Extract the [X, Y] coordinate from the center of the cell holding the provided text.  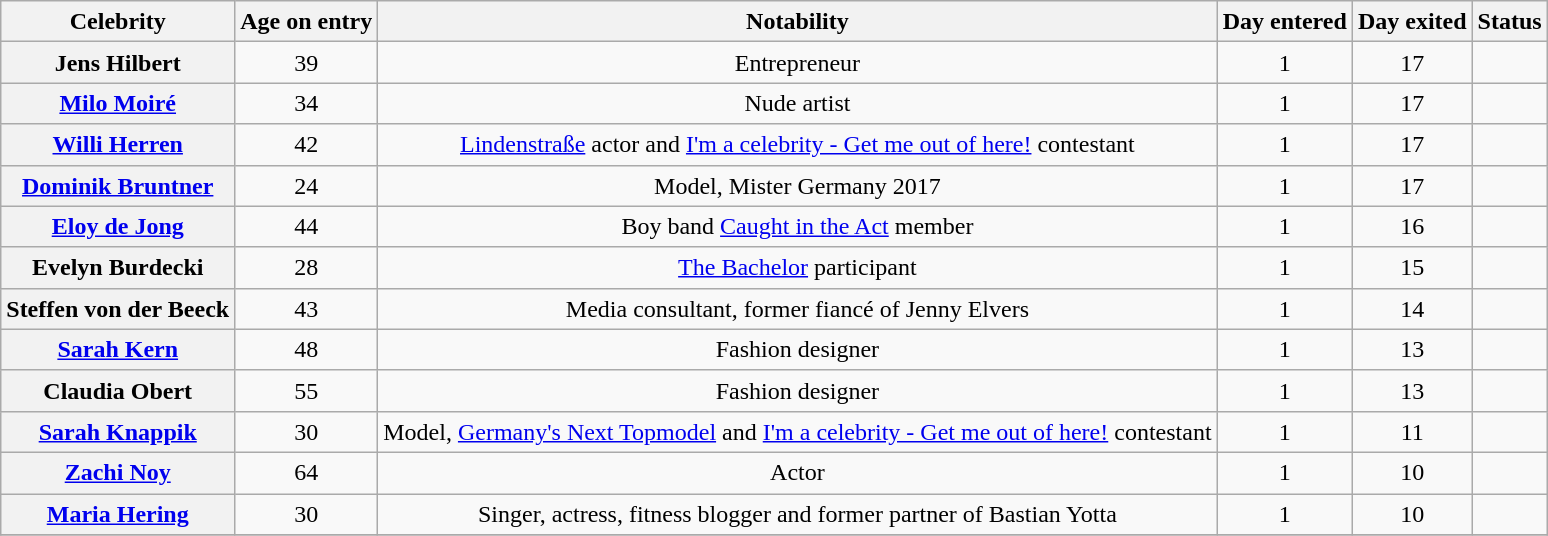
48 [306, 350]
Age on entry [306, 22]
Dominik Bruntner [118, 186]
Entrepreneur [798, 62]
64 [306, 472]
Model, Germany's Next Topmodel and I'm a celebrity - Get me out of here! contestant [798, 432]
The Bachelor participant [798, 268]
Status [1510, 22]
Steffen von der Beeck [118, 308]
Media consultant, former fiancé of Jenny Elvers [798, 308]
15 [1412, 268]
24 [306, 186]
Eloy de Jong [118, 226]
Lindenstraße actor and I'm a celebrity - Get me out of here! contestant [798, 144]
Sarah Knappik [118, 432]
Actor [798, 472]
39 [306, 62]
28 [306, 268]
Day exited [1412, 22]
43 [306, 308]
Boy band Caught in the Act member [798, 226]
Model, Mister Germany 2017 [798, 186]
34 [306, 104]
16 [1412, 226]
Celebrity [118, 22]
14 [1412, 308]
Claudia Obert [118, 390]
Notability [798, 22]
Maria Hering [118, 514]
55 [306, 390]
Sarah Kern [118, 350]
11 [1412, 432]
42 [306, 144]
Zachi Noy [118, 472]
44 [306, 226]
Evelyn Burdecki [118, 268]
Willi Herren [118, 144]
Singer, actress, fitness blogger and former partner of Bastian Yotta [798, 514]
Jens Hilbert [118, 62]
Nude artist [798, 104]
Milo Moiré [118, 104]
Day entered [1284, 22]
